Return [x, y] of the center of cell containing provided text 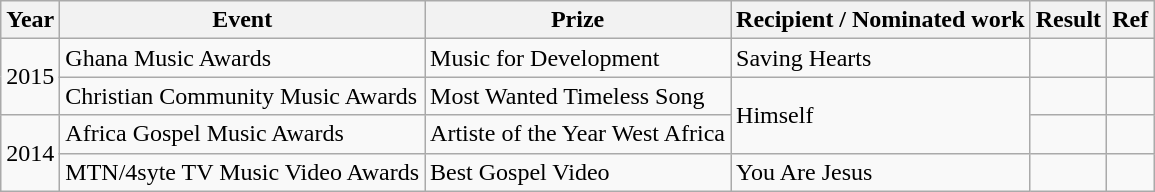
Year [30, 20]
You Are Jesus [881, 172]
Event [242, 20]
Ghana Music Awards [242, 58]
Africa Gospel Music Awards [242, 134]
Best Gospel Video [578, 172]
Recipient / Nominated work [881, 20]
Saving Hearts [881, 58]
Most Wanted Timeless Song [578, 96]
Ref [1130, 20]
Himself [881, 115]
2015 [30, 77]
2014 [30, 153]
Music for Development [578, 58]
Prize [578, 20]
Christian Community Music Awards [242, 96]
MTN/4syte TV Music Video Awards [242, 172]
Result [1068, 20]
Artiste of the Year West Africa [578, 134]
